Find where the given text appears and provide that cell's center as [X, Y] coordinate. 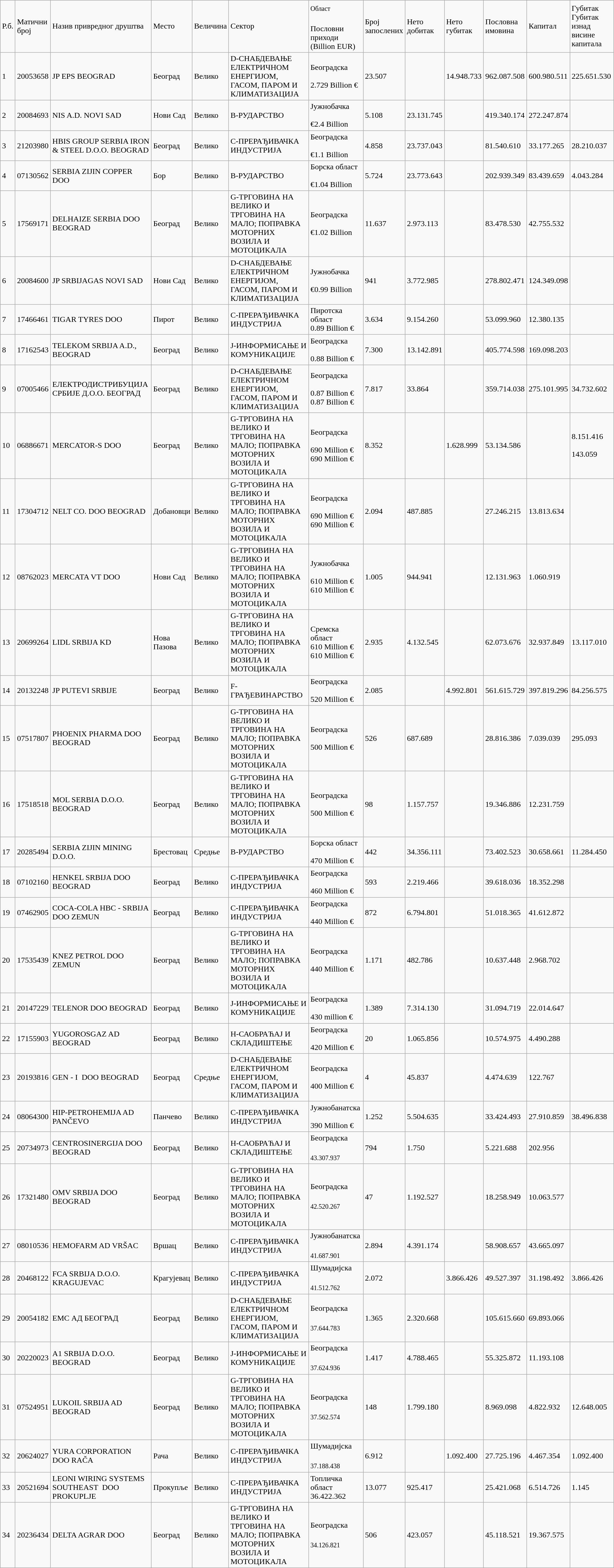
1.750 [424, 1148]
Београдска 37.644.783 [336, 1318]
1.389 [384, 1008]
JP EPS BEOGRAD [101, 76]
Пословна имовина [505, 26]
34.356.111 [424, 852]
169.098.203 [548, 350]
33.424.493 [505, 1117]
18.258.949 [505, 1197]
12.231.759 [548, 804]
1.417 [384, 1358]
Сремска област 610 Million €610 Million € [336, 642]
6.514.726 [548, 1487]
Београдска 0.88 Billion € [336, 350]
TIGAR TYRES DOO [101, 320]
Београдска 34.126.821 [336, 1535]
17 [8, 852]
20084600 [33, 281]
28.210.037 [592, 146]
2.894 [384, 1245]
Брестовац [172, 852]
JP SRBIJAGAS NOVI SAD [101, 281]
83.478.530 [505, 224]
17155903 [33, 1038]
225.651.530 [592, 76]
21203980 [33, 146]
34 [8, 1535]
Топличка област 36.422.362 [336, 1487]
FCA SRBIJA D.O.O. KRAGUJEVAC [101, 1278]
1.365 [384, 1318]
8.352 [384, 446]
07102160 [33, 882]
10.574.975 [505, 1038]
17162543 [33, 350]
45.118.521 [505, 1535]
1.157.757 [424, 804]
20699264 [33, 642]
6.794.801 [424, 912]
Београдска €1.02 Billion [336, 224]
20468122 [33, 1278]
10.637.448 [505, 960]
Београдска 460 Million € [336, 882]
18 [8, 882]
Пирот [172, 320]
561.615.729 [505, 690]
11.284.450 [592, 852]
4.788.465 [424, 1358]
17321480 [33, 1197]
20054182 [33, 1318]
872 [384, 912]
4.858 [384, 146]
73.402.523 [505, 852]
Панчево [172, 1117]
593 [384, 882]
28.816.386 [505, 738]
LEONI WIRING SYSTEMS SOUTHEAST DOO PROKUPLJE [101, 1487]
9.154.260 [424, 320]
23 [8, 1077]
925.417 [424, 1487]
GEN - I DOO BEOGRAD [101, 1077]
27.910.859 [548, 1117]
11 [8, 511]
Београдска 430 million € [336, 1008]
10 [8, 446]
HIP-PETROHEMIJA AD PANČEVO [101, 1117]
F-ГРАЂЕВИНАРСТВО [269, 690]
Борска област 470 Million € [336, 852]
2.968.702 [548, 960]
295.093 [592, 738]
17518518 [33, 804]
26 [8, 1197]
Београдска 42.520.267 [336, 1197]
4.474.639 [505, 1077]
SERBIA ZIJIN COPPER DOO [101, 176]
Београдска 400 Million € [336, 1077]
31.094.719 [505, 1008]
4.132.545 [424, 642]
2.973.113 [424, 224]
Београдска 0.87 Billion €0.87 Billion € [336, 389]
42.755.532 [548, 224]
12.131.963 [505, 577]
21 [8, 1008]
13.142.891 [424, 350]
Добановци [172, 511]
31 [8, 1407]
TELEKOM SRBIJA A.D., BEOGRAD [101, 350]
23.737.043 [424, 146]
397.819.296 [548, 690]
12 [8, 577]
33.177.265 [548, 146]
ЕЛЕКТРОДИСТРИБУЦИЈА СРБИЈЕ Д.О.О. БЕОГРАД [101, 389]
Крагујевац [172, 1278]
3 [8, 146]
Јужнобанатска 390 Million € [336, 1117]
Јужнобачка €0.99 Billion [336, 281]
Јужнобанатска 41.687.901 [336, 1245]
33 [8, 1487]
962.087.508 [505, 76]
Рача [172, 1456]
DELHAIZE SERBIA DOO BEOGRAD [101, 224]
29 [8, 1318]
487.885 [424, 511]
20624027 [33, 1456]
Вршац [172, 1245]
105.615.660 [505, 1318]
49.527.397 [505, 1278]
41.612.872 [548, 912]
526 [384, 738]
13.117.010 [592, 642]
Нова Пазова [172, 642]
19 [8, 912]
Губитак Губитак изнад висинекапитала [592, 26]
07005466 [33, 389]
8.969.098 [505, 1407]
9 [8, 389]
4.043.284 [592, 176]
DELTA AGRAR DOO [101, 1535]
13.077 [384, 1487]
419.340.174 [505, 115]
Капитал [548, 26]
20132248 [33, 690]
27.246.215 [505, 511]
941 [384, 281]
58.908.657 [505, 1245]
25.421.068 [505, 1487]
Сектор [269, 26]
HBIS GROUP SERBIA IRON & STEEL D.O.O. BEOGRAD [101, 146]
1.005 [384, 577]
2.094 [384, 511]
8.151.416 143.059 [592, 446]
Р.б. [8, 26]
Београдска 420 Million € [336, 1038]
34.732.602 [592, 389]
278.802.471 [505, 281]
KNEZ PETROL DOO ZEMUN [101, 960]
28 [8, 1278]
17466461 [33, 320]
SERBIA ZIJIN MINING D.O.O. [101, 852]
Београдска €1.1 Billion [336, 146]
32.937.849 [548, 642]
2.935 [384, 642]
16 [8, 804]
HEMOFARM AD VRŠAC [101, 1245]
OMV SRBIJA DOO BEOGRAD [101, 1197]
Београдска 2.729 Billion € [336, 76]
07130562 [33, 176]
55.325.872 [505, 1358]
Бор [172, 176]
Пиротска област 0.89 Billion € [336, 320]
Нето губитак [464, 26]
JP PUTEVI SRBIJE [101, 690]
Величина [211, 26]
5.504.635 [424, 1117]
17535439 [33, 960]
39.618.036 [505, 882]
31.198.492 [548, 1278]
4.391.174 [424, 1245]
7.300 [384, 350]
HENKEL SRBIJA DOO BEOGRAD [101, 882]
1.628.999 [464, 446]
Јужнобачка 610 Million €610 Million € [336, 577]
6.912 [384, 1456]
12.648.005 [592, 1407]
600.980.511 [548, 76]
4.490.288 [548, 1038]
Број запослених [384, 26]
08010536 [33, 1245]
20220023 [33, 1358]
20734973 [33, 1148]
ЕМС АД БЕОГРАД [101, 1318]
YUGOROSGAZ AD BEOGRAD [101, 1038]
23.507 [384, 76]
405.774.598 [505, 350]
1 [8, 76]
7.314.130 [424, 1008]
84.256.575 [592, 690]
NIS A.D. NOVI SAD [101, 115]
2.072 [384, 1278]
14.948.733 [464, 76]
Београдска 43.307.937 [336, 1148]
LUKOIL SRBIJA AD BEOGRAD [101, 1407]
7.817 [384, 389]
7 [8, 320]
33.864 [424, 389]
944.941 [424, 577]
30.658.661 [548, 852]
Јужнобачка €2.4 Billion [336, 115]
47 [384, 1197]
43.665.097 [548, 1245]
1.060.919 [548, 577]
Београдска 37.624.936 [336, 1358]
4.822.932 [548, 1407]
1.171 [384, 960]
Матични број [33, 26]
A1 SRBIJA D.O.O. BEOGRAD [101, 1358]
7.039.039 [548, 738]
20193816 [33, 1077]
07524951 [33, 1407]
148 [384, 1407]
423.057 [424, 1535]
1.799.180 [424, 1407]
06886671 [33, 446]
24 [8, 1117]
3.772.985 [424, 281]
13 [8, 642]
794 [384, 1148]
2 [8, 115]
LIDL SRBIJA KD [101, 642]
Београдска 520 Million € [336, 690]
2.320.668 [424, 1318]
MERCATOR-S DOO [101, 446]
53.134.586 [505, 446]
Нето добитак [424, 26]
20053658 [33, 76]
442 [384, 852]
2.219.466 [424, 882]
506 [384, 1535]
22 [8, 1038]
14 [8, 690]
YURA CORPORATION DOO RAČA [101, 1456]
23.773.643 [424, 176]
5.724 [384, 176]
07462905 [33, 912]
17569171 [33, 224]
83.439.659 [548, 176]
COCA-COLA HBC - SRBIJA DOO ZEMUN [101, 912]
TELENOR DOO BEOGRAD [101, 1008]
25 [8, 1148]
20236434 [33, 1535]
08064300 [33, 1117]
Назив привредног друштва [101, 26]
69.893.066 [548, 1318]
62.073.676 [505, 642]
81.540.610 [505, 146]
Област Пословни приходи(Billion EUR) [336, 26]
10.063.577 [548, 1197]
23.131.745 [424, 115]
4.467.354 [548, 1456]
20285494 [33, 852]
482.786 [424, 960]
122.767 [548, 1077]
5 [8, 224]
Место [172, 26]
Београдска 37.562.574 [336, 1407]
38.496.838 [592, 1117]
45.837 [424, 1077]
22.014.647 [548, 1008]
11.193.108 [548, 1358]
30 [8, 1358]
08762023 [33, 577]
18.352.298 [548, 882]
1.145 [592, 1487]
MERCATA VT DOO [101, 577]
51.018.365 [505, 912]
20521694 [33, 1487]
PHOENIX PHARMA DOO BEOGRAD [101, 738]
13.813.634 [548, 511]
275.101.995 [548, 389]
27.725.196 [505, 1456]
Прокупље [172, 1487]
CENTROSINERGIJA DOO BEOGRAD [101, 1148]
19.346.886 [505, 804]
1.192.527 [424, 1197]
2.085 [384, 690]
Шумадијска 41.512.762 [336, 1278]
5.108 [384, 115]
27 [8, 1245]
19.367.575 [548, 1535]
98 [384, 804]
07517807 [33, 738]
Борска област €1.04 Billion [336, 176]
17304712 [33, 511]
20084693 [33, 115]
4.992.801 [464, 690]
687.689 [424, 738]
1.252 [384, 1117]
359.714.038 [505, 389]
1.065.856 [424, 1038]
202.956 [548, 1148]
Шумадијска 37.188.438 [336, 1456]
NELT CO. DOO BEOGRAD [101, 511]
12.380.135 [548, 320]
6 [8, 281]
MOL SERBIA D.O.O. BEOGRAD [101, 804]
15 [8, 738]
5.221.688 [505, 1148]
124.349.098 [548, 281]
11.637 [384, 224]
202.939.349 [505, 176]
32 [8, 1456]
8 [8, 350]
3.634 [384, 320]
53.099.960 [505, 320]
272.247.874 [548, 115]
20147229 [33, 1008]
